Extract the (x, y) coordinate from the center of the cell holding the provided text.  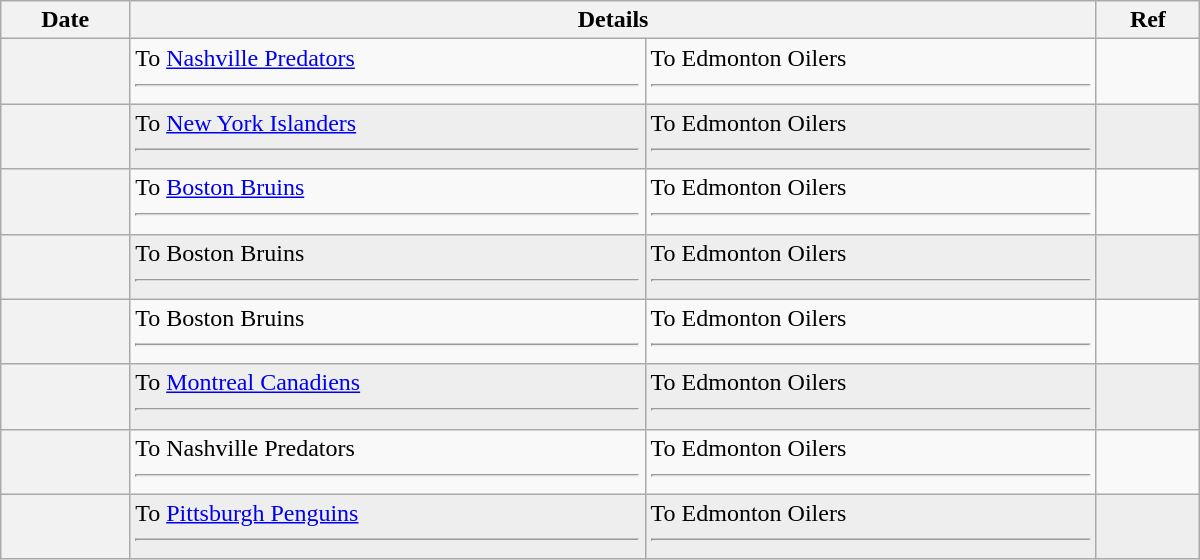
Details (614, 20)
Ref (1148, 20)
To Pittsburgh Penguins (388, 526)
To New York Islanders (388, 136)
Date (66, 20)
To Montreal Canadiens (388, 396)
